Locate the cell with the specified text and output its [x, y] center coordinate. 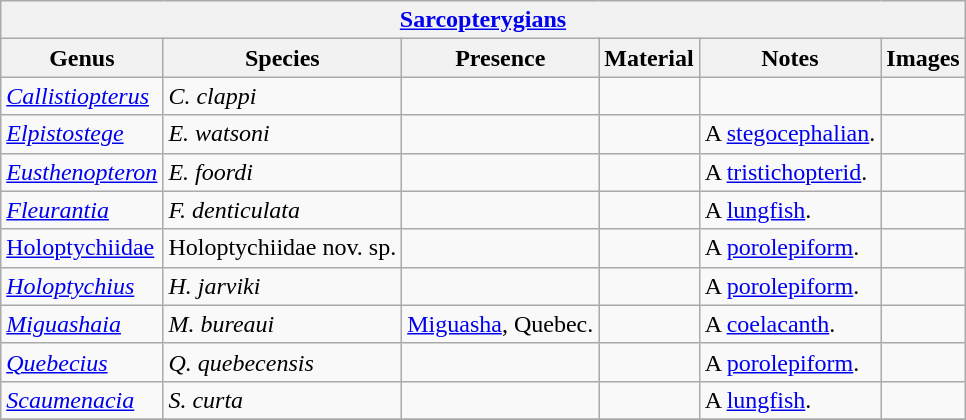
Material [649, 58]
E. foordi [282, 172]
Presence [500, 58]
Holoptychiidae [82, 248]
Genus [82, 58]
Species [282, 58]
Fleurantia [82, 210]
M. bureaui [282, 324]
Scaumenacia [82, 400]
Miguashaia [82, 324]
Holoptychiidae nov. sp. [282, 248]
Sarcopterygians [483, 20]
Notes [790, 58]
Quebecius [82, 362]
Eusthenopteron [82, 172]
H. jarviki [282, 286]
E. watsoni [282, 134]
A stegocephalian. [790, 134]
Holoptychius [82, 286]
S. curta [282, 400]
Images [923, 58]
A coelacanth. [790, 324]
C. clappi [282, 96]
Elpistostege [82, 134]
F. denticulata [282, 210]
A tristichopterid. [790, 172]
Miguasha, Quebec. [500, 324]
Callistiopterus [82, 96]
Q. quebecensis [282, 362]
